Capture the cell that displays the provided text and extract its (x, y) central coordinate. 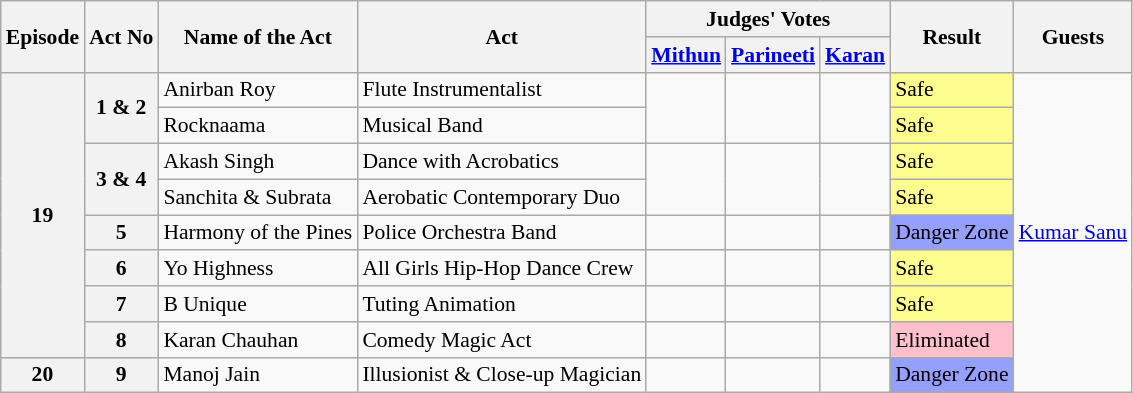
Sanchita & Subrata (258, 197)
6 (121, 269)
Kumar Sanu (1074, 232)
Eliminated (952, 340)
Musical Band (502, 126)
Harmony of the Pines (258, 233)
Judges' Votes (768, 19)
20 (42, 375)
Parineeti (773, 55)
Anirban Roy (258, 90)
Yo Highness (258, 269)
19 (42, 214)
Aerobatic Contemporary Duo (502, 197)
Guests (1074, 36)
9 (121, 375)
3 & 4 (121, 180)
Police Orchestra Band (502, 233)
Name of the Act (258, 36)
1 & 2 (121, 108)
Manoj Jain (258, 375)
Act No (121, 36)
Karan Chauhan (258, 340)
All Girls Hip-Hop Dance Crew (502, 269)
Tuting Animation (502, 304)
B Unique (258, 304)
Illusionist & Close-up Magician (502, 375)
Flute Instrumentalist (502, 90)
Rocknaama (258, 126)
Comedy Magic Act (502, 340)
Akash Singh (258, 162)
Episode (42, 36)
Dance with Acrobatics (502, 162)
Karan (855, 55)
8 (121, 340)
Result (952, 36)
Act (502, 36)
Mithun (686, 55)
5 (121, 233)
7 (121, 304)
